Determine the [x, y] coordinate at the center of the cell enclosing the given text.  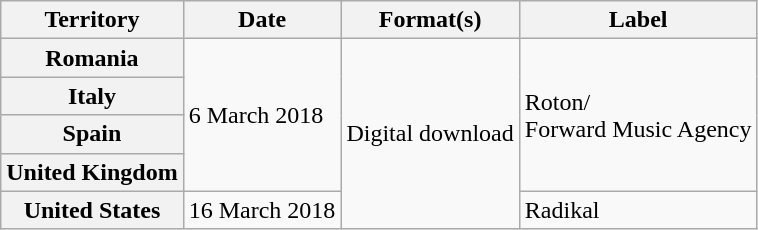
United States [92, 210]
Label [638, 20]
Digital download [430, 134]
Date [262, 20]
Territory [92, 20]
United Kingdom [92, 172]
Roton/Forward Music Agency [638, 115]
6 March 2018 [262, 115]
Romania [92, 58]
Spain [92, 134]
Format(s) [430, 20]
Radikal [638, 210]
16 March 2018 [262, 210]
Italy [92, 96]
